Pinpoint the cell where the given text exists, returning its [x, y] midpoint coordinate. 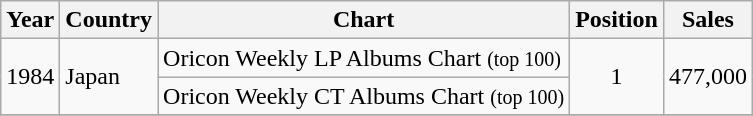
477,000 [708, 77]
1984 [30, 77]
Oricon Weekly LP Albums Chart (top 100) [364, 58]
Oricon Weekly CT Albums Chart (top 100) [364, 96]
Country [109, 20]
1 [617, 77]
Sales [708, 20]
Year [30, 20]
Japan [109, 77]
Position [617, 20]
Chart [364, 20]
